Extract the (X, Y) coordinate from the center of the cell holding the provided text.  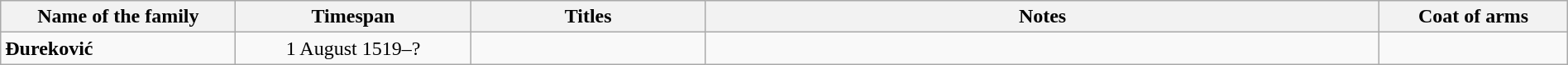
Titles (588, 17)
Đureković (118, 48)
Notes (1042, 17)
Name of the family (118, 17)
Coat of arms (1474, 17)
1 August 1519–? (353, 48)
Timespan (353, 17)
